Determine the [x, y] coordinate at the center of the cell enclosing the given text.  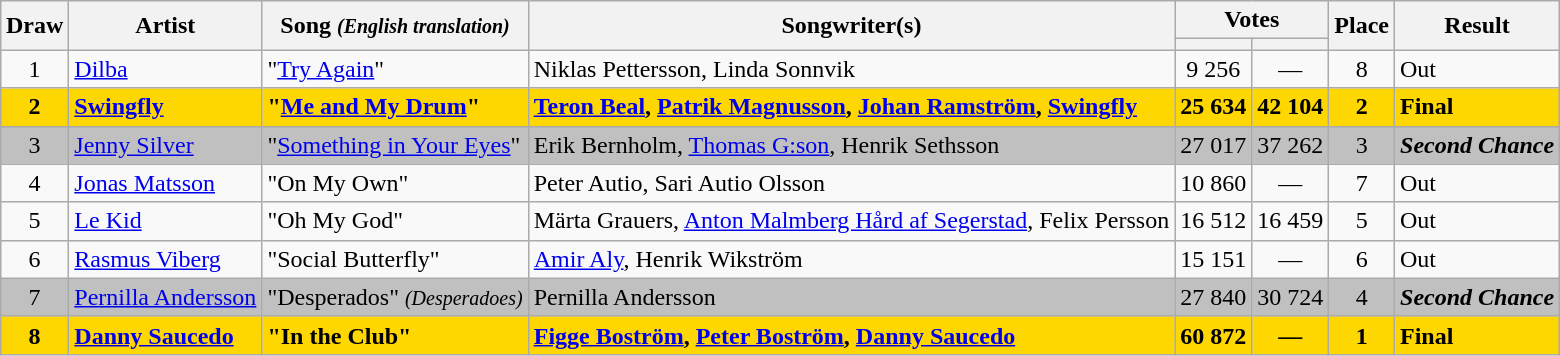
"In the Club" [395, 335]
Amir Aly, Henrik Wikström [851, 259]
"Social Butterfly" [395, 259]
Rasmus Viberg [166, 259]
Songwriter(s) [851, 26]
"Something in Your Eyes" [395, 145]
Niklas Pettersson, Linda Sonnvik [851, 69]
Danny Saucedo [166, 335]
15 151 [1214, 259]
Swingfly [166, 107]
Peter Autio, Sari Autio Olsson [851, 183]
"On My Own" [395, 183]
Dilba [166, 69]
16 512 [1214, 221]
Teron Beal, Patrik Magnusson, Johan Ramström, Swingfly [851, 107]
37 262 [1290, 145]
Le Kid [166, 221]
60 872 [1214, 335]
Draw [34, 26]
"Desperados" (Desperadoes) [395, 297]
27 840 [1214, 297]
"Me and My Drum" [395, 107]
Result [1478, 26]
"Try Again" [395, 69]
10 860 [1214, 183]
"Oh My God" [395, 221]
16 459 [1290, 221]
Figge Boström, Peter Boström, Danny Saucedo [851, 335]
Jonas Matsson [166, 183]
9 256 [1214, 69]
Artist [166, 26]
Song (English translation) [395, 26]
25 634 [1214, 107]
42 104 [1290, 107]
27 017 [1214, 145]
Märta Grauers, Anton Malmberg Hård af Segerstad, Felix Persson [851, 221]
Jenny Silver [166, 145]
Place [1362, 26]
Erik Bernholm, Thomas G:son, Henrik Sethsson [851, 145]
Votes [1252, 20]
30 724 [1290, 297]
